Return (X, Y) of the center of cell containing provided text 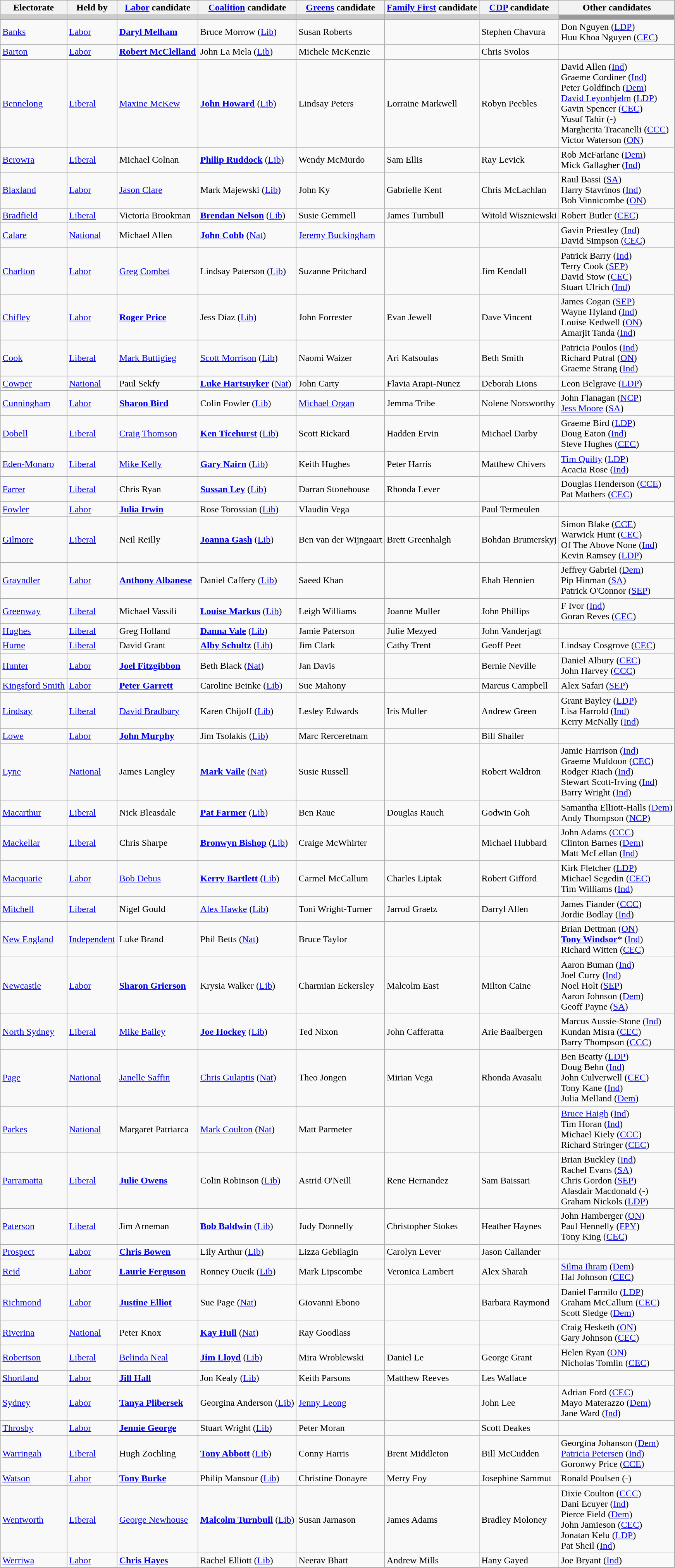
Alex Hawke (Lib) (247, 909)
Malcolm East (432, 986)
Mira Wroblewski (341, 1358)
Keith Parsons (341, 1377)
Rhonda Lever (432, 489)
Victoria Brookman (157, 215)
Chris Svolos (519, 52)
James Langley (157, 771)
Luke Hartsuyker (Nat) (247, 383)
Krysia Walker (Lib) (247, 986)
Werriwa (34, 1560)
Darran Stonehouse (341, 489)
Neerav Bhatt (341, 1560)
Gilmore (34, 540)
Philip Mansour (Lib) (247, 1479)
Margaret Patriarca (157, 1129)
Paterson (34, 1226)
New England (34, 939)
Matthew Chivers (519, 464)
Susan Roberts (341, 32)
Mark Coulton (Nat) (247, 1129)
Mirian Vega (432, 1078)
Marcus Campbell (519, 685)
Andrew Green (519, 711)
John Howard (Lib) (247, 103)
Chris Hayes (157, 1560)
Calare (34, 235)
Barbara Raymond (519, 1302)
Greg Combet (157, 271)
Mackellar (34, 843)
Joel Fitzgibbon (157, 665)
Milton Caine (519, 986)
Bronwyn Bishop (Lib) (247, 843)
F Ivor (Ind) Goran Reves (CEC) (617, 611)
Silma Ihram (Dem) Hal Johnson (CEC) (617, 1272)
Rene Hernandez (432, 1180)
Alex Sharah (519, 1272)
Hume (34, 646)
Vlaudin Vega (341, 509)
Bradfield (34, 215)
Mark Vaile (Nat) (247, 771)
Bohdan Brumerskyj (519, 540)
Jarrod Graetz (432, 909)
Scott Deakes (519, 1428)
Kay Hull (Nat) (247, 1332)
Peter Knox (157, 1332)
Mark Lipscombe (341, 1272)
Naomi Waizer (341, 358)
Douglas Rauch (432, 812)
Georgina Johanson (Dem) Patricia Petersen (Ind) Goronwy Price (CCE) (617, 1453)
Page (34, 1078)
Chris Sharpe (157, 843)
Sam Baissari (519, 1180)
Daniel Farmilo (LDP) Graham McCallum (CEC) Scott Sledge (Dem) (617, 1302)
Cook (34, 358)
Hany Gayed (519, 1560)
Stuart Wright (Lib) (247, 1428)
Sharon Grierson (157, 986)
Family First candidate (432, 8)
Jenny Leong (341, 1403)
Kirk Fletcher (LDP) Michael Segedin (CEC) Tim Williams (Ind) (617, 879)
Les Wallace (519, 1377)
Michael Vassili (157, 611)
Shortland (34, 1377)
Carolyn Lever (432, 1252)
Cowper (34, 383)
Brian Dettman (ON) Tony Windsor* (Ind) Richard Witten (CEC) (617, 939)
John La Mela (Lib) (247, 52)
Hadden Ervin (432, 434)
Lindsay Peters (341, 103)
Ted Nixon (341, 1032)
Neil Reilly (157, 540)
James Fiander (CCC) Jordie Bodlay (Ind) (617, 909)
Tanya Plibersek (157, 1403)
Joe Hockey (Lib) (247, 1032)
Lowe (34, 736)
Susie Gemmell (341, 215)
Jim Tsolakis (Lib) (247, 736)
Mitchell (34, 909)
Jeffrey Gabriel (Dem) Pip Hinman (SA) Patrick O'Connor (SEP) (617, 580)
Kingsford Smith (34, 685)
George Newhouse (157, 1520)
Bernie Neville (519, 665)
David Grant (157, 646)
Blaxland (34, 190)
Jennie George (157, 1428)
Aaron Buman (Ind) Joel Curry (Ind) Noel Holt (SEP) Aaron Johnson (Dem) Geoff Payne (SA) (617, 986)
Michele McKenzie (341, 52)
Jemma Tribe (432, 404)
Patrick Barry (Ind) Terry Cook (SEP) David Stow (CEC) Stuart Ulrich (Ind) (617, 271)
Jamie Paterson (341, 631)
Douglas Henderson (CCE) Pat Mathers (CEC) (617, 489)
Scott Morrison (Lib) (247, 358)
Christine Donayre (341, 1479)
Carmel McCallum (341, 879)
Leon Belgrave (LDP) (617, 383)
Jim Lloyd (Lib) (247, 1358)
Independent (92, 939)
George Grant (519, 1358)
Josephine Sammut (519, 1479)
Roger Price (157, 317)
John Phillips (519, 611)
Hugh Zochling (157, 1453)
Stephen Chavura (519, 32)
Peter Garrett (157, 685)
Chris Ryan (157, 489)
Justine Elliot (157, 1302)
Marc Rerceretnam (341, 736)
Mike Kelly (157, 464)
Dobell (34, 434)
Cunningham (34, 404)
Daniel Le (432, 1358)
Rob McFarlane (Dem) Mick Gallagher (Ind) (617, 160)
Deborah Lions (519, 383)
Astrid O'Neill (341, 1180)
Jon Kealy (Lib) (247, 1377)
Robyn Peebles (519, 103)
Christopher Stokes (432, 1226)
CDP candidate (519, 8)
Coalition candidate (247, 8)
Mark Buttigieg (157, 358)
Louise Markus (Lib) (247, 611)
Belinda Neal (157, 1358)
Geoff Peet (519, 646)
Reid (34, 1272)
Greenway (34, 611)
Julie Mezyed (432, 631)
Merry Foy (432, 1479)
Adrian Ford (CEC) Mayo Materazzo (Dem) Jane Ward (Ind) (617, 1403)
Craige McWhirter (341, 843)
Tony Burke (157, 1479)
Robert Waldron (519, 771)
Beth Smith (519, 358)
John Lee (519, 1403)
Bruce Taylor (341, 939)
Lily Arthur (Lib) (247, 1252)
Fowler (34, 509)
Watson (34, 1479)
Hunter (34, 665)
Julia Irwin (157, 509)
Robert Butler (CEC) (617, 215)
Lizza Gebilagin (341, 1252)
Colin Robinson (Lib) (247, 1180)
North Sydney (34, 1032)
Newcastle (34, 986)
Dixie Coulton (CCC)Dani Ecuyer (Ind) Pierce Field (Dem) John Jamieson (CEC) Jonatan Kelu (LDP) Pat Sheil (Ind) (617, 1520)
Chris McLachlan (519, 190)
Jill Hall (157, 1377)
Lyne (34, 771)
Veronica Lambert (432, 1272)
Don Nguyen (LDP) Huu Khoa Nguyen (CEC) (617, 32)
James Adams (432, 1520)
Bill Shailer (519, 736)
Macquarie (34, 879)
Beth Black (Nat) (247, 665)
Sharon Bird (157, 404)
James Turnbull (432, 215)
Charles Liptak (432, 879)
Joanne Muller (432, 611)
Warringah (34, 1453)
John Carty (341, 383)
Malcolm Turnbull (Lib) (247, 1520)
Jason Callander (519, 1252)
Grayndler (34, 580)
Joe Bryant (Ind) (617, 1560)
Robertson (34, 1358)
Charlton (34, 271)
Darryl Allen (519, 909)
Wendy McMurdo (341, 160)
Heather Haynes (519, 1226)
Joanna Gash (Lib) (247, 540)
Tony Abbott (Lib) (247, 1453)
Ronney Oueik (Lib) (247, 1272)
Suzanne Pritchard (341, 271)
Daniel Caffery (Lib) (247, 580)
Phil Betts (Nat) (247, 939)
Saeed Khan (341, 580)
Maxine McKew (157, 103)
Eden-Monaro (34, 464)
Grant Bayley (LDP) Lisa Harrold (Ind) Kerry McNally (Ind) (617, 711)
Bennelong (34, 103)
Theo Jongen (341, 1078)
Richmond (34, 1302)
Scott Rickard (341, 434)
Alby Schultz (Lib) (247, 646)
Nolene Norsworthy (519, 404)
Nick Bleasdale (157, 812)
Ari Katsoulas (432, 358)
Chris Bowen (157, 1252)
Alex Safari (SEP) (617, 685)
Wentworth (34, 1520)
Bradley Moloney (519, 1520)
Dave Vincent (519, 317)
Bob Baldwin (Lib) (247, 1226)
Laurie Ferguson (157, 1272)
Evan Jewell (432, 317)
John Ky (341, 190)
Graeme Bird (LDP) Doug Eaton (Ind) Steve Hughes (CEC) (617, 434)
Michael Hubbard (519, 843)
Brian Buckley (Ind) Rachel Evans (SA) Chris Gordon (SEP) Alasdair Macdonald (-) Graham Nickols (LDP) (617, 1180)
Colin Fowler (Lib) (247, 404)
Throsby (34, 1428)
Judy Donnelly (341, 1226)
Jim Arneman (157, 1226)
Susie Russell (341, 771)
Ben Raue (341, 812)
Daniel Albury (CEC) John Harvey (CCC) (617, 665)
Lindsay Cosgrove (CEC) (617, 646)
Iris Muller (432, 711)
Sue Page (Nat) (247, 1302)
Samantha Elliott-Halls (Dem) Andy Thompson (NCP) (617, 812)
Michael Organ (341, 404)
Jim Kendall (519, 271)
Riverina (34, 1332)
Marcus Aussie-Stone (Ind) Kundan Misra (CEC) Barry Thompson (CCC) (617, 1032)
Cathy Trent (432, 646)
Gary Nairn (Lib) (247, 464)
Conny Harris (341, 1453)
Ray Levick (519, 160)
Bob Debus (157, 879)
Michael Darby (519, 434)
John Cobb (Nat) (247, 235)
Michael Colnan (157, 160)
Ben van der Wijngaart (341, 540)
Craig Thomson (157, 434)
Susan Jarnason (341, 1520)
Matt Parmeter (341, 1129)
Bruce Haigh (Ind) Tim Horan (Ind) Michael Kiely (CCC) Richard Stringer (CEC) (617, 1129)
Greg Holland (157, 631)
Jamie Harrison (Ind) Graeme Muldoon (CEC) Rodger Riach (Ind) Stewart Scott-Irving (Ind) Barry Wright (Ind) (617, 771)
Jim Clark (341, 646)
Julie Owens (157, 1180)
Nigel Gould (157, 909)
John Forrester (341, 317)
Janelle Saffin (157, 1078)
Gavin Priestley (Ind) David Simpson (CEC) (617, 235)
Anthony Albanese (157, 580)
Peter Moran (341, 1428)
Robert McClelland (157, 52)
Parramatta (34, 1180)
Chifley (34, 317)
Keith Hughes (341, 464)
Held by (92, 8)
Sydney (34, 1403)
Sue Mahony (341, 685)
Karen Chijoff (Lib) (247, 711)
Prospect (34, 1252)
Paul Termeulen (519, 509)
Mike Bailey (157, 1032)
Patricia Poulos (Ind) Richard Putral (ON) Graeme Strang (Ind) (617, 358)
Danna Vale (Lib) (247, 631)
Rose Torossian (Lib) (247, 509)
Luke Brand (157, 939)
Witold Wiszniewski (519, 215)
Andrew Mills (432, 1560)
Ronald Poulsen (-) (617, 1479)
Michael Allen (157, 235)
Jeremy Buckingham (341, 235)
Mark Majewski (Lib) (247, 190)
Rachel Elliott (Lib) (247, 1560)
Matthew Reeves (432, 1377)
Chris Gulaptis (Nat) (247, 1078)
Tim Quilty (LDP) Acacia Rose (Ind) (617, 464)
Rhonda Avasalu (519, 1078)
John Vanderjagt (519, 631)
James Cogan (SEP) Wayne Hyland (Ind) Louise Kedwell (ON) Amarjit Tanda (Ind) (617, 317)
John Flanagan (NCP) Jess Moore (SA) (617, 404)
Arie Baalbergen (519, 1032)
Sussan Ley (Lib) (247, 489)
Greens candidate (341, 8)
Philip Ruddock (Lib) (247, 160)
Raul Bassi (SA) Harry Stavrinos (Ind) Bob Vinnicombe (ON) (617, 190)
Leigh Williams (341, 611)
Labor candidate (157, 8)
Paul Sekfy (157, 383)
Ray Goodlass (341, 1332)
Ken Ticehurst (Lib) (247, 434)
Electorate (34, 8)
Pat Farmer (Lib) (247, 812)
Other candidates (617, 8)
Bill McCudden (519, 1453)
Bruce Morrow (Lib) (247, 32)
Ehab Hennien (519, 580)
Parkes (34, 1129)
Lesley Edwards (341, 711)
Ben Beatty (LDP) Doug Behn (Ind) John Culverwell (CEC) Tony Kane (Ind) Julia Melland (Dem) (617, 1078)
Banks (34, 32)
Peter Harris (432, 464)
Barton (34, 52)
Helen Ryan (ON) Nicholas Tomlin (CEC) (617, 1358)
Craig Hesketh (ON) Gary Johnson (CEC) (617, 1332)
Daryl Melham (157, 32)
Jess Diaz (Lib) (247, 317)
Brendan Nelson (Lib) (247, 215)
Georgina Anderson (Lib) (247, 1403)
Giovanni Ebono (341, 1302)
John Murphy (157, 736)
Farrer (34, 489)
Macarthur (34, 812)
Simon Blake (CCE) Warwick Hunt (CEC) Of The Above None (Ind) Kevin Ramsey (LDP) (617, 540)
John Cafferatta (432, 1032)
Sam Ellis (432, 160)
Kerry Bartlett (Lib) (247, 879)
Godwin Goh (519, 812)
Brett Greenhalgh (432, 540)
John Adams (CCC) Clinton Barnes (Dem) Matt McLellan (Ind) (617, 843)
Lindsay Paterson (Lib) (247, 271)
Berowra (34, 160)
Robert Gifford (519, 879)
Brent Middleton (432, 1453)
Caroline Beinke (Lib) (247, 685)
Charmian Eckersley (341, 986)
Jason Clare (157, 190)
Hughes (34, 631)
Jan Davis (341, 665)
Lindsay (34, 711)
John Hamberger (ON) Paul Hennelly (FPY) Tony King (CEC) (617, 1226)
Flavia Arapi-Nunez (432, 383)
David Bradbury (157, 711)
Gabrielle Kent (432, 190)
Toni Wright-Turner (341, 909)
Lorraine Markwell (432, 103)
